Determine the (X, Y) coordinate at the center of the cell enclosing the given text.  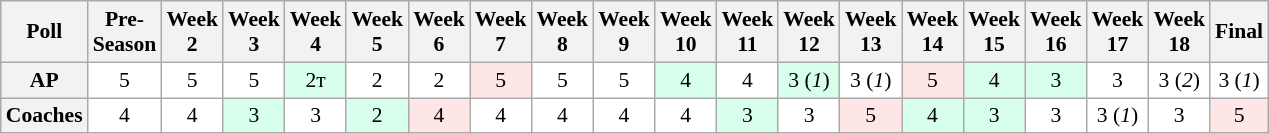
3 (2) (1179, 80)
Poll (44, 32)
Week13 (871, 32)
Week3 (254, 32)
2т (316, 80)
Week17 (1118, 32)
AP (44, 80)
Week18 (1179, 32)
Week9 (624, 32)
Pre-Season (125, 32)
Week15 (994, 32)
Final (1239, 32)
Week16 (1056, 32)
Week14 (933, 32)
Week8 (562, 32)
Week5 (377, 32)
Week12 (809, 32)
Week2 (192, 32)
Week10 (686, 32)
Coaches (44, 116)
Week6 (439, 32)
Week11 (748, 32)
Week4 (316, 32)
Week7 (501, 32)
